From the cell containing the given text, extract its center point as [X, Y] coordinate. 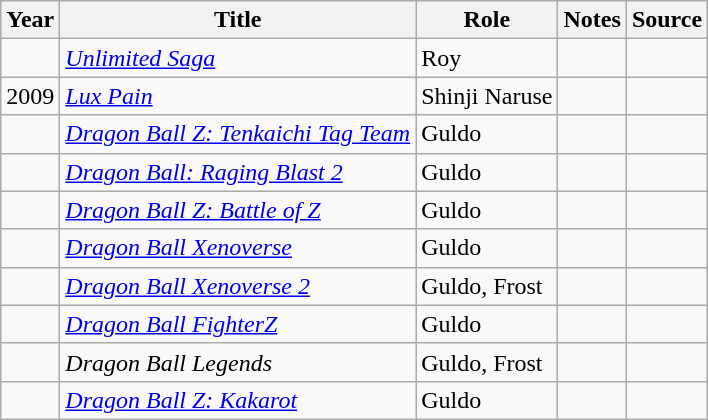
Dragon Ball Z: Battle of Z [238, 210]
Unlimited Saga [238, 58]
2009 [30, 96]
Source [666, 20]
Year [30, 20]
Roy [487, 58]
Dragon Ball Legends [238, 362]
Dragon Ball Z: Kakarot [238, 400]
Dragon Ball Xenoverse [238, 248]
Dragon Ball FighterZ [238, 324]
Shinji Naruse [487, 96]
Dragon Ball Xenoverse 2 [238, 286]
Notes [592, 20]
Role [487, 20]
Title [238, 20]
Lux Pain [238, 96]
Dragon Ball: Raging Blast 2 [238, 172]
Dragon Ball Z: Tenkaichi Tag Team [238, 134]
